Extract the [X, Y] coordinate from the center of the cell holding the provided text.  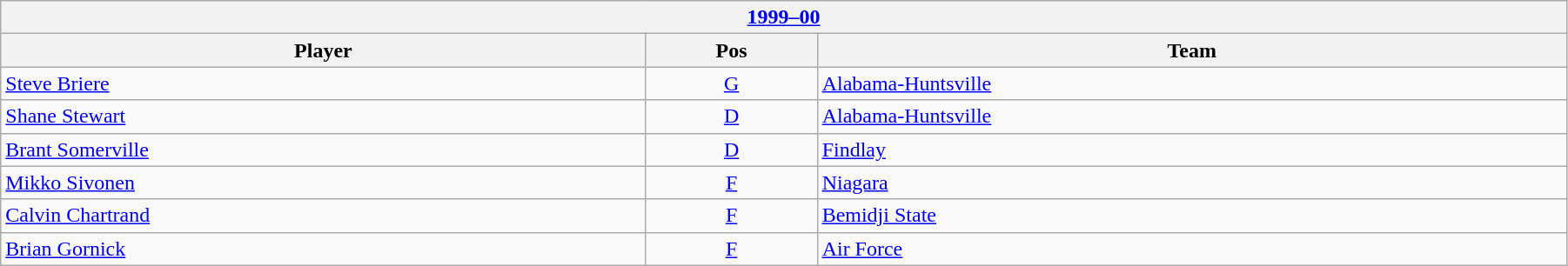
G [731, 83]
Pos [731, 50]
Bemidji State [1192, 216]
Air Force [1192, 249]
Brant Somerville [324, 150]
Calvin Chartrand [324, 216]
Brian Gornick [324, 249]
Team [1192, 50]
Niagara [1192, 183]
Steve Briere [324, 83]
Shane Stewart [324, 116]
1999–00 [784, 17]
Player [324, 50]
Mikko Sivonen [324, 183]
Findlay [1192, 150]
